Identify which cell holds the provided text, then report its (x, y) central coordinate. 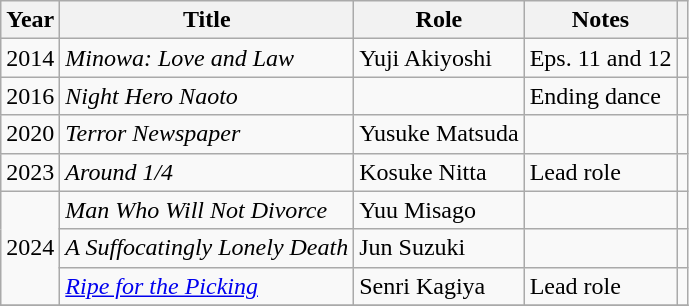
2023 (30, 172)
Yuu Misago (439, 210)
2024 (30, 248)
Title (207, 20)
Around 1/4 (207, 172)
Jun Suzuki (439, 248)
Notes (600, 20)
Ending dance (600, 96)
2016 (30, 96)
Role (439, 20)
Senri Kagiya (439, 286)
Year (30, 20)
Man Who Will Not Divorce (207, 210)
A Suffocatingly Lonely Death (207, 248)
2014 (30, 58)
Night Hero Naoto (207, 96)
2020 (30, 134)
Minowa: Love and Law (207, 58)
Eps. 11 and 12 (600, 58)
Yusuke Matsuda (439, 134)
Ripe for the Picking (207, 286)
Terror Newspaper (207, 134)
Kosuke Nitta (439, 172)
Yuji Akiyoshi (439, 58)
